Output the [X, Y] coordinate of the center of the cell containing the given text.  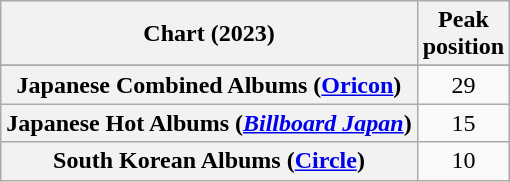
15 [463, 123]
Peakposition [463, 34]
Chart (2023) [209, 34]
29 [463, 85]
South Korean Albums (Circle) [209, 161]
10 [463, 161]
Japanese Hot Albums (Billboard Japan) [209, 123]
Japanese Combined Albums (Oricon) [209, 85]
